Output the (X, Y) coordinate of the center of the cell containing the given text.  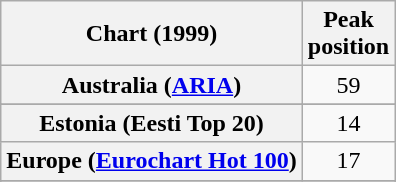
Estonia (Eesti Top 20) (152, 123)
Peakposition (348, 34)
Australia (ARIA) (152, 85)
Chart (1999) (152, 34)
Europe (Eurochart Hot 100) (152, 161)
59 (348, 85)
17 (348, 161)
14 (348, 123)
